Search for the cell housing the specified text and yield its (x, y) center coordinate. 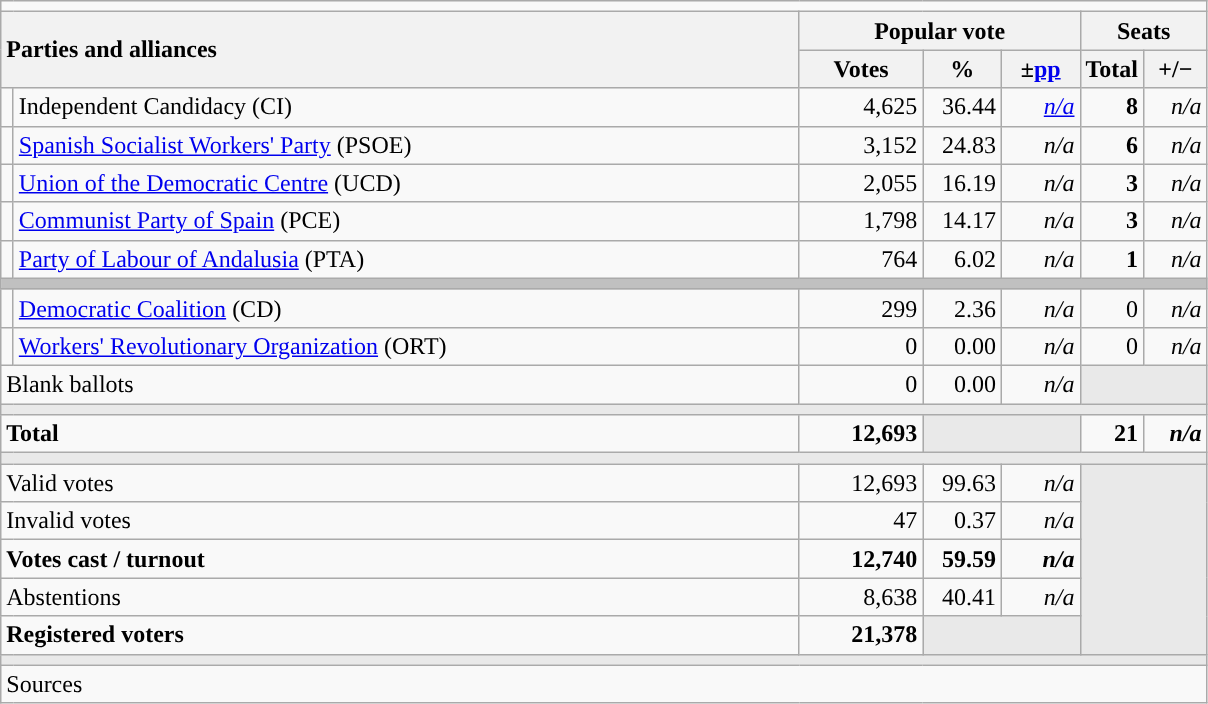
Votes (861, 69)
8,638 (861, 597)
21 (1112, 434)
Communist Party of Spain (PCE) (406, 221)
40.41 (962, 597)
99.63 (962, 483)
1,798 (861, 221)
8 (1112, 107)
Registered voters (400, 635)
299 (861, 308)
Abstentions (400, 597)
Popular vote (940, 31)
24.83 (962, 145)
+/− (1176, 69)
59.59 (962, 559)
Invalid votes (400, 521)
12,740 (861, 559)
21,378 (861, 635)
±pp (1040, 69)
6 (1112, 145)
Valid votes (400, 483)
Democratic Coalition (CD) (406, 308)
3,152 (861, 145)
47 (861, 521)
Party of Labour of Andalusia (PTA) (406, 259)
16.19 (962, 183)
Workers' Revolutionary Organization (ORT) (406, 346)
6.02 (962, 259)
% (962, 69)
Votes cast / turnout (400, 559)
0.37 (962, 521)
2,055 (861, 183)
Spanish Socialist Workers' Party (PSOE) (406, 145)
Independent Candidacy (CI) (406, 107)
Seats (1144, 31)
764 (861, 259)
Blank ballots (400, 384)
Sources (604, 684)
14.17 (962, 221)
Parties and alliances (400, 50)
Union of the Democratic Centre (UCD) (406, 183)
2.36 (962, 308)
36.44 (962, 107)
1 (1112, 259)
4,625 (861, 107)
